Search for the cell housing the specified text and yield its (x, y) center coordinate. 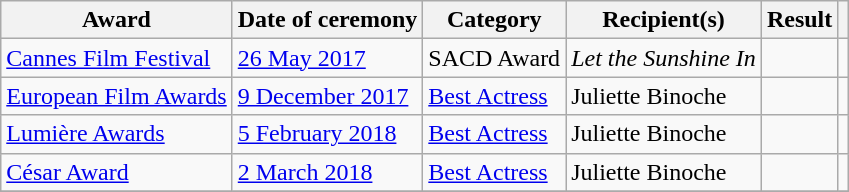
European Film Awards (116, 96)
Date of ceremony (328, 20)
9 December 2017 (328, 96)
Award (116, 20)
Cannes Film Festival (116, 58)
SACD Award (494, 58)
2 March 2018 (328, 172)
5 February 2018 (328, 134)
Lumière Awards (116, 134)
Recipient(s) (664, 20)
Category (494, 20)
César Award (116, 172)
Result (799, 20)
Let the Sunshine In (664, 58)
26 May 2017 (328, 58)
